Identify which cell holds the provided text, then report its (x, y) central coordinate. 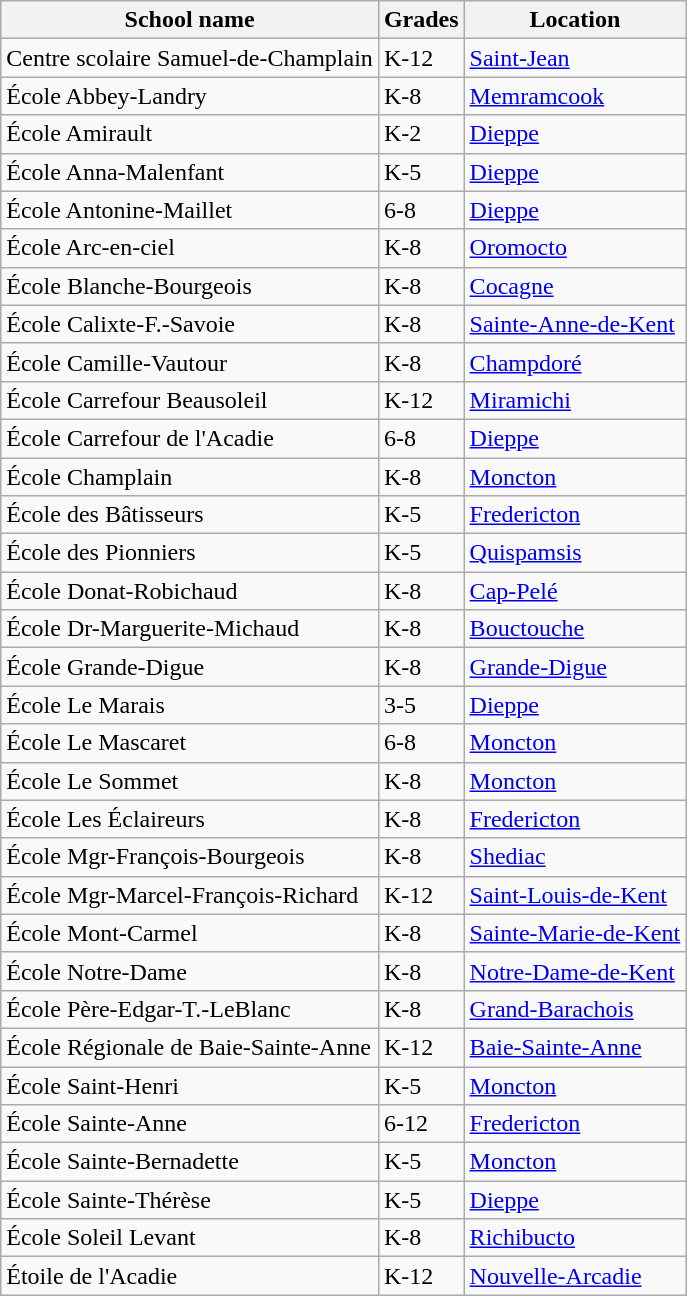
Champdoré (575, 362)
Baie-Sainte-Anne (575, 1047)
École Sainte-Thérèse (190, 1200)
École Arc-en-ciel (190, 248)
6-12 (421, 1124)
École Champlain (190, 477)
École Calixte-F.-Savoie (190, 324)
Location (575, 20)
École Antonine-Maillet (190, 210)
École Sainte-Bernadette (190, 1162)
École Donat-Robichaud (190, 591)
École Abbey-Landry (190, 96)
Oromocto (575, 248)
Grades (421, 20)
École Régionale de Baie-Sainte-Anne (190, 1047)
École Notre-Dame (190, 971)
École Mgr-François-Bourgeois (190, 857)
École des Pionniers (190, 553)
École Blanche-Bourgeois (190, 286)
Cap-Pelé (575, 591)
School name (190, 20)
Saint-Jean (575, 58)
École Soleil Levant (190, 1238)
Étoile de l'Acadie (190, 1276)
Sainte-Marie-de-Kent (575, 933)
École Carrefour de l'Acadie (190, 438)
Nouvelle-Arcadie (575, 1276)
École Amirault (190, 134)
École Le Mascaret (190, 743)
École Mont-Carmel (190, 933)
Shediac (575, 857)
Quispamsis (575, 553)
École Anna-Malenfant (190, 172)
École des Bâtisseurs (190, 515)
École Carrefour Beausoleil (190, 400)
3-5 (421, 705)
Sainte-Anne-de-Kent (575, 324)
Notre-Dame-de-Kent (575, 971)
École Mgr-Marcel-François-Richard (190, 895)
Grande-Digue (575, 667)
Bouctouche (575, 629)
Richibucto (575, 1238)
Centre scolaire Samuel-de-Champlain (190, 58)
Grand-Barachois (575, 1009)
Cocagne (575, 286)
Saint-Louis-de-Kent (575, 895)
Memramcook (575, 96)
École Les Éclaireurs (190, 819)
École Grande-Digue (190, 667)
École Dr-Marguerite-Michaud (190, 629)
École Saint-Henri (190, 1085)
École Camille-Vautour (190, 362)
Miramichi (575, 400)
K-2 (421, 134)
École Le Marais (190, 705)
École Le Sommet (190, 781)
École Père-Edgar-T.-LeBlanc (190, 1009)
École Sainte-Anne (190, 1124)
